Extract the [x, y] coordinate from the center of the cell holding the provided text.  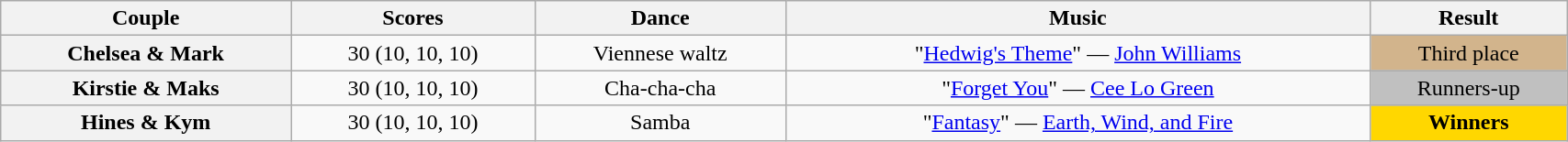
Music [1078, 18]
Cha-cha-cha [660, 88]
Result [1469, 18]
Winners [1469, 123]
Chelsea & Mark [146, 53]
"Forget You" — Cee Lo Green [1078, 88]
Dance [660, 18]
Kirstie & Maks [146, 88]
Viennese waltz [660, 53]
Scores [412, 18]
Hines & Kym [146, 123]
"Hedwig's Theme" — John Williams [1078, 53]
"Fantasy" — Earth, Wind, and Fire [1078, 123]
Couple [146, 18]
Samba [660, 123]
Third place [1469, 53]
Runners-up [1469, 88]
